Locate the cell with the specified text and output its [X, Y] center coordinate. 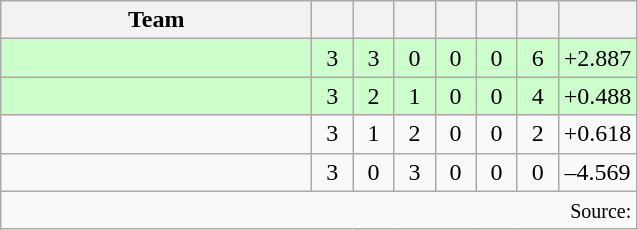
+0.618 [598, 134]
+2.887 [598, 58]
4 [538, 96]
+0.488 [598, 96]
Team [156, 20]
Source: [319, 210]
–4.569 [598, 172]
6 [538, 58]
